Identify which cell holds the provided text, then report its [x, y] central coordinate. 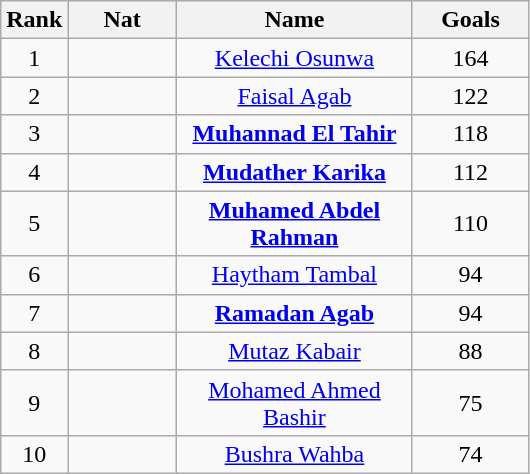
Name [294, 20]
9 [34, 402]
3 [34, 134]
7 [34, 313]
Mohamed Ahmed Bashir [294, 402]
74 [470, 454]
88 [470, 351]
10 [34, 454]
Haytham Tambal [294, 275]
Bushra Wahba [294, 454]
Mutaz Kabair [294, 351]
112 [470, 172]
Mudather Karika [294, 172]
Faisal Agab [294, 96]
Muhannad El Tahir [294, 134]
5 [34, 224]
Rank [34, 20]
122 [470, 96]
2 [34, 96]
75 [470, 402]
4 [34, 172]
164 [470, 58]
110 [470, 224]
1 [34, 58]
8 [34, 351]
Muhamed Abdel Rahman [294, 224]
6 [34, 275]
Goals [470, 20]
Nat [122, 20]
Kelechi Osunwa [294, 58]
Ramadan Agab [294, 313]
118 [470, 134]
